Return (X, Y) of the center of cell containing provided text 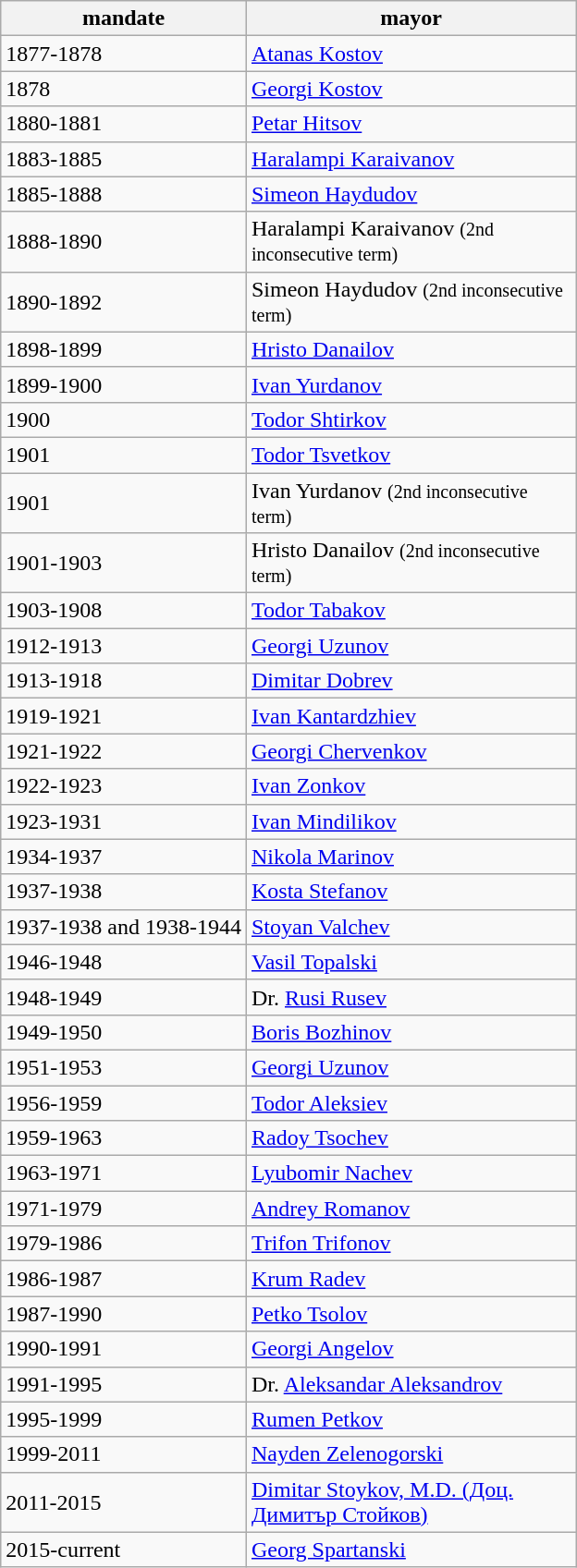
Vasil Topalski (411, 962)
Trifon Trifonov (411, 1244)
Hristo Danailov (411, 349)
Georgi Angelov (411, 1349)
Ivan Yurdanov (411, 384)
Haralampi Karaivanov (2nd inconsecutive term) (411, 242)
Haralampi Karaivanov (411, 159)
Ivan Mindilikov (411, 821)
Nayden Zelenogorski (411, 1454)
mayor (411, 18)
Nikola Marinov (411, 857)
1951-1953 (124, 1067)
1883-1885 (124, 159)
1999-2011 (124, 1454)
1888-1890 (124, 242)
1971-1979 (124, 1209)
1913-1918 (124, 681)
1946-1948 (124, 962)
Todor Shtirkov (411, 419)
Todor Tsvetkov (411, 455)
Simeon Haydudov (411, 194)
Ivan Zonkov (411, 786)
Rumen Petkov (411, 1419)
1991-1995 (124, 1384)
1919-1921 (124, 716)
Hristo Danailov (2nd inconsecutive term) (411, 564)
1877-1878 (124, 54)
Petar Hitsov (411, 124)
1934-1937 (124, 857)
Georgi Kostov (411, 89)
1995-1999 (124, 1419)
Kosta Stefanov (411, 892)
Todor Tabakov (411, 611)
Ivan Kantardzhiev (411, 716)
1899-1900 (124, 384)
1956-1959 (124, 1102)
1937-1938 and 1938-1944 (124, 927)
1990-1991 (124, 1349)
Krum Radev (411, 1279)
1898-1899 (124, 349)
1878 (124, 89)
1986-1987 (124, 1279)
Dr. Rusi Rusev (411, 997)
1903-1908 (124, 611)
Stoyan Valchev (411, 927)
1912-1913 (124, 646)
Atanas Kostov (411, 54)
Lyubomir Nachev (411, 1173)
Georg Spartanski (411, 1550)
Boris Bozhinov (411, 1032)
1923-1931 (124, 821)
Dimitar Stoykov, M.D. (Доц. Димитър Стойков) (411, 1502)
Andrey Romanov (411, 1209)
1949-1950 (124, 1032)
1987-1990 (124, 1314)
1948-1949 (124, 997)
Dimitar Dobrev (411, 681)
1921-1922 (124, 751)
Radoy Tsochev (411, 1138)
Petko Tsolov (411, 1314)
Georgi Chervenkov (411, 751)
1900 (124, 419)
1959-1963 (124, 1138)
1922-1923 (124, 786)
Todor Aleksiev (411, 1102)
2011-2015 (124, 1502)
2015-current (124, 1550)
1901-1903 (124, 564)
1963-1971 (124, 1173)
1885-1888 (124, 194)
1880-1881 (124, 124)
1890-1892 (124, 301)
1979-1986 (124, 1244)
Ivan Yurdanov (2nd inconsecutive term) (411, 503)
1937-1938 (124, 892)
mandate (124, 18)
Dr. Aleksandar Aleksandrov (411, 1384)
Simeon Haydudov (2nd inconsecutive term) (411, 301)
